Provide the [X, Y] coordinate of the cell's center where the given text is located.  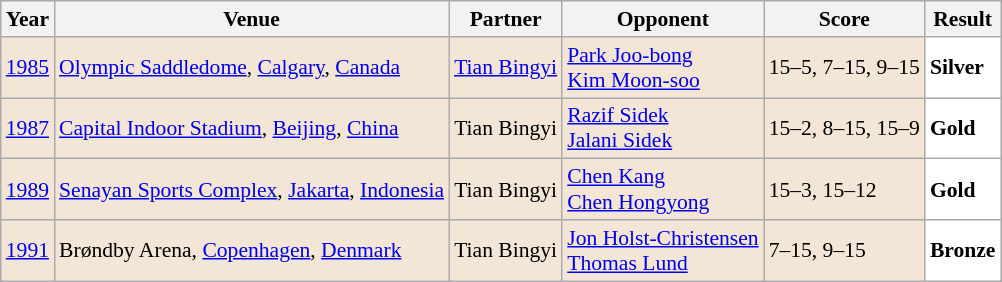
Opponent [662, 19]
Senayan Sports Complex, Jakarta, Indonesia [252, 190]
1985 [28, 68]
Year [28, 19]
1989 [28, 190]
Silver [963, 68]
Razif Sidek Jalani Sidek [662, 128]
Partner [506, 19]
15–3, 15–12 [844, 190]
Brøndby Arena, Copenhagen, Denmark [252, 250]
Park Joo-bong Kim Moon-soo [662, 68]
1987 [28, 128]
Venue [252, 19]
7–15, 9–15 [844, 250]
1991 [28, 250]
Chen Kang Chen Hongyong [662, 190]
Jon Holst-Christensen Thomas Lund [662, 250]
Bronze [963, 250]
15–2, 8–15, 15–9 [844, 128]
Score [844, 19]
Capital Indoor Stadium, Beijing, China [252, 128]
15–5, 7–15, 9–15 [844, 68]
Olympic Saddledome, Calgary, Canada [252, 68]
Result [963, 19]
